Capture the cell that displays the provided text and extract its (X, Y) central coordinate. 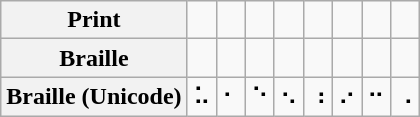
⠒ (376, 97)
⠔ (346, 97)
⠑ (260, 97)
⠥ (202, 97)
⠂ (230, 97)
⠢ (288, 97)
Braille (94, 58)
⠰ (318, 97)
Print (94, 20)
Braille (Unicode) (94, 97)
⠠ (406, 97)
